Pinpoint the cell where the given text exists, returning its (X, Y) midpoint coordinate. 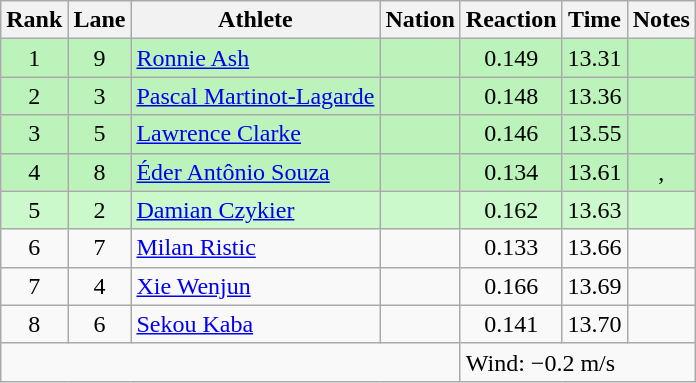
Sekou Kaba (256, 324)
0.148 (511, 96)
13.69 (594, 286)
0.133 (511, 248)
9 (100, 58)
0.162 (511, 210)
Wind: −0.2 m/s (578, 362)
Rank (34, 20)
0.166 (511, 286)
Milan Ristic (256, 248)
Notes (661, 20)
Xie Wenjun (256, 286)
Damian Czykier (256, 210)
13.31 (594, 58)
13.70 (594, 324)
Ronnie Ash (256, 58)
13.63 (594, 210)
Lane (100, 20)
0.141 (511, 324)
Éder Antônio Souza (256, 172)
Athlete (256, 20)
Lawrence Clarke (256, 134)
Pascal Martinot-Lagarde (256, 96)
Reaction (511, 20)
0.149 (511, 58)
13.61 (594, 172)
13.55 (594, 134)
0.134 (511, 172)
13.36 (594, 96)
Nation (420, 20)
0.146 (511, 134)
13.66 (594, 248)
1 (34, 58)
Time (594, 20)
, (661, 172)
